Return (x, y) of the center of cell containing provided text 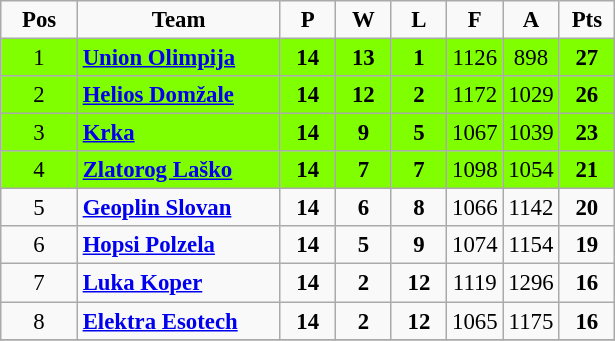
Luka Koper (178, 283)
Team (178, 20)
1175 (531, 321)
1029 (531, 95)
13 (364, 58)
4 (40, 170)
1142 (531, 208)
Elektra Esotech (178, 321)
898 (531, 58)
1066 (475, 208)
Krka (178, 133)
1054 (531, 170)
21 (587, 170)
3 (40, 133)
1296 (531, 283)
1172 (475, 95)
1065 (475, 321)
L (419, 20)
Geoplin Slovan (178, 208)
Pts (587, 20)
A (531, 20)
20 (587, 208)
26 (587, 95)
19 (587, 245)
1119 (475, 283)
23 (587, 133)
27 (587, 58)
F (475, 20)
Union Olimpija (178, 58)
1098 (475, 170)
Zlatorog Laško (178, 170)
Helios Domžale (178, 95)
1039 (531, 133)
1067 (475, 133)
1126 (475, 58)
1074 (475, 245)
Pos (40, 20)
1154 (531, 245)
Hopsi Polzela (178, 245)
P (308, 20)
W (364, 20)
